For the text-containing cell, return its midpoint in [X, Y] coordinate format. 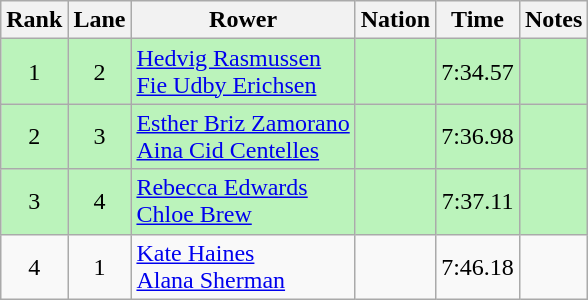
Esther Briz ZamoranoAina Cid Centelles [243, 136]
7:46.18 [478, 266]
Hedvig RasmussenFie Udby Erichsen [243, 72]
Lane [100, 20]
Time [478, 20]
7:36.98 [478, 136]
Rower [243, 20]
Notes [553, 20]
Rebecca EdwardsChloe Brew [243, 202]
Kate HainesAlana Sherman [243, 266]
7:37.11 [478, 202]
Nation [395, 20]
7:34.57 [478, 72]
Rank [34, 20]
